Extract the [X, Y] coordinate from the center of the cell holding the provided text.  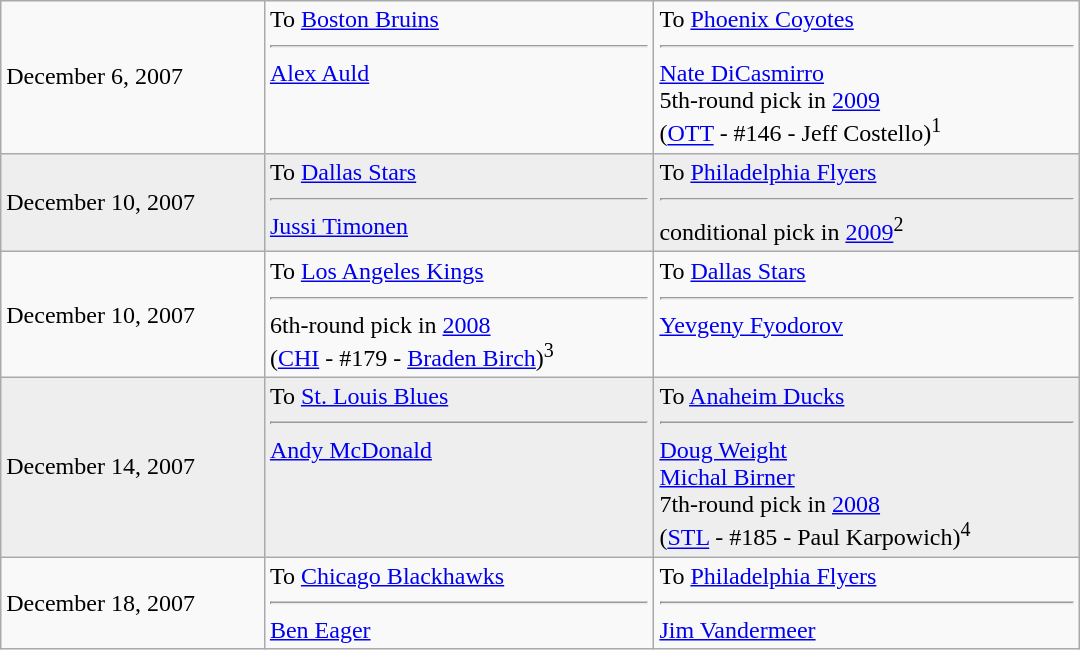
December 18, 2007 [133, 603]
To Philadelphia Flyersconditional pick in 20092 [866, 202]
December 6, 2007 [133, 78]
December 14, 2007 [133, 467]
To Dallas Stars Yevgeny Fyodorov [866, 315]
To St. Louis BluesAndy McDonald [459, 467]
To Anaheim DucksDoug WeightMichal Birner7th-round pick in 2008(STL - #185 - Paul Karpowich)4 [866, 467]
To Dallas StarsJussi Timonen [459, 202]
To Phoenix CoyotesNate DiCasmirro5th-round pick in 2009(OTT - #146 - Jeff Costello)1 [866, 78]
To Philadelphia Flyers Jim Vandermeer [866, 603]
To Chicago Blackhawks Ben Eager [459, 603]
To Los Angeles Kings6th-round pick in 2008(CHI - #179 - Braden Birch)3 [459, 315]
To Boston BruinsAlex Auld [459, 78]
